Determine the [x, y] coordinate at the center of the cell enclosing the given text.  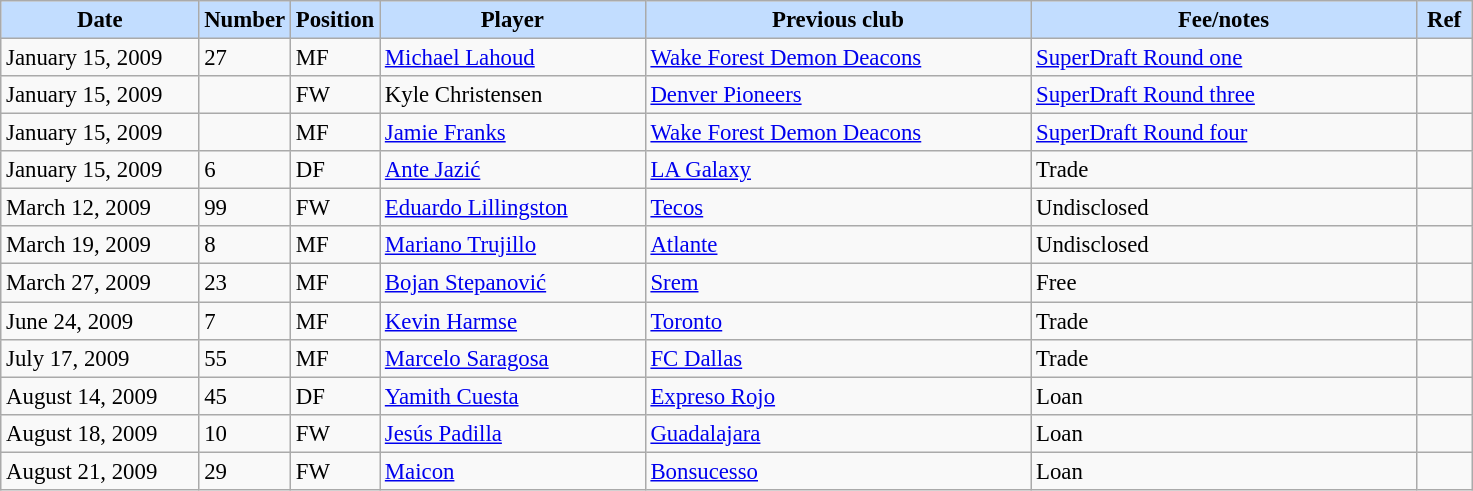
55 [245, 358]
Number [245, 20]
SuperDraft Round one [1224, 58]
Free [1224, 283]
Position [334, 20]
Player [513, 20]
LA Galaxy [838, 170]
7 [245, 321]
Bonsucesso [838, 471]
Eduardo Lillingston [513, 208]
Kyle Christensen [513, 95]
SuperDraft Round three [1224, 95]
Date [100, 20]
March 19, 2009 [100, 245]
Jesús Padilla [513, 433]
July 17, 2009 [100, 358]
August 21, 2009 [100, 471]
Ante Jazić [513, 170]
March 12, 2009 [100, 208]
29 [245, 471]
Michael Lahoud [513, 58]
Ref [1444, 20]
8 [245, 245]
SuperDraft Round four [1224, 133]
23 [245, 283]
March 27, 2009 [100, 283]
August 18, 2009 [100, 433]
Bojan Stepanović [513, 283]
Marcelo Saragosa [513, 358]
August 14, 2009 [100, 396]
Atlante [838, 245]
Guadalajara [838, 433]
6 [245, 170]
27 [245, 58]
Kevin Harmse [513, 321]
Fee/notes [1224, 20]
June 24, 2009 [100, 321]
Denver Pioneers [838, 95]
Expreso Rojo [838, 396]
Srem [838, 283]
Mariano Trujillo [513, 245]
Maicon [513, 471]
Toronto [838, 321]
99 [245, 208]
Tecos [838, 208]
Yamith Cuesta [513, 396]
45 [245, 396]
10 [245, 433]
Previous club [838, 20]
FC Dallas [838, 358]
Jamie Franks [513, 133]
